Find where the given text appears and provide that cell's center as (X, Y) coordinate. 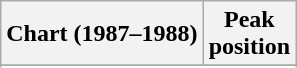
Peakposition (249, 34)
Chart (1987–1988) (102, 34)
